Locate the cell with the specified text and output its (x, y) center coordinate. 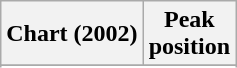
Chart (2002) (72, 34)
Peakposition (189, 34)
